Pinpoint the cell where the given text exists, returning its (X, Y) midpoint coordinate. 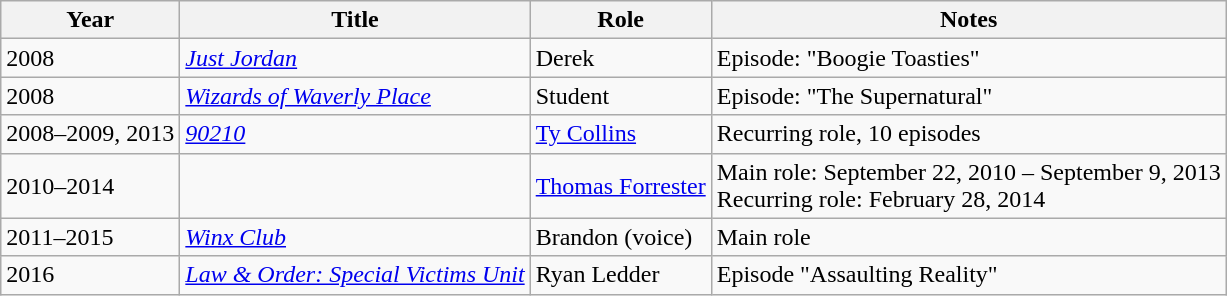
Episode: "The Supernatural" (968, 96)
Year (90, 20)
Law & Order: Special Victims Unit (355, 275)
Recurring role, 10 episodes (968, 134)
2010–2014 (90, 186)
Derek (620, 58)
Title (355, 20)
Thomas Forrester (620, 186)
Episode: "Boogie Toasties" (968, 58)
Role (620, 20)
2008–2009, 2013 (90, 134)
Main role: September 22, 2010 – September 9, 2013Recurring role: February 28, 2014 (968, 186)
Just Jordan (355, 58)
Brandon (voice) (620, 237)
Ryan Ledder (620, 275)
2016 (90, 275)
Student (620, 96)
Ty Collins (620, 134)
Main role (968, 237)
90210 (355, 134)
Episode "Assaulting Reality" (968, 275)
Winx Club (355, 237)
Wizards of Waverly Place (355, 96)
2011–2015 (90, 237)
Notes (968, 20)
